Capture the cell that displays the provided text and extract its [X, Y] central coordinate. 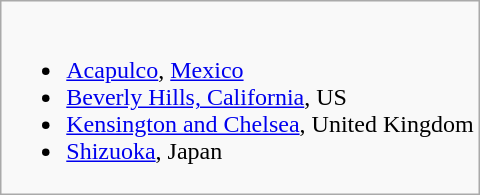
Acapulco, Mexico Beverly Hills, California, US Kensington and Chelsea, United Kingdom Shizuoka, Japan [240, 98]
